Capture the cell that displays the provided text and extract its (X, Y) central coordinate. 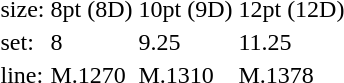
8 (92, 42)
9.25 (186, 42)
